Scan for the cell matching the given text and deliver its [X, Y] coordinate at center. 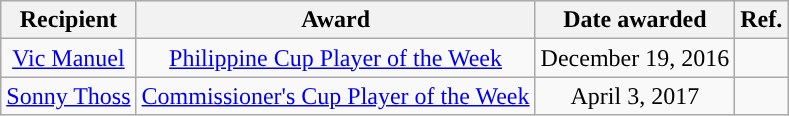
April 3, 2017 [635, 96]
Ref. [762, 20]
Sonny Thoss [68, 96]
Vic Manuel [68, 58]
Date awarded [635, 20]
Recipient [68, 20]
Commissioner's Cup Player of the Week [336, 96]
Philippine Cup Player of the Week [336, 58]
Award [336, 20]
December 19, 2016 [635, 58]
